Determine the [X, Y] coordinate at the center of the cell enclosing the given text.  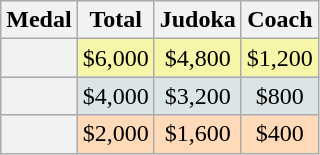
$3,200 [198, 96]
$2,000 [116, 134]
$400 [280, 134]
Coach [280, 20]
$4,800 [198, 58]
$1,600 [198, 134]
$4,000 [116, 96]
Total [116, 20]
Judoka [198, 20]
Medal [39, 20]
$1,200 [280, 58]
$6,000 [116, 58]
$800 [280, 96]
